Locate the cell with the specified text and output its (x, y) center coordinate. 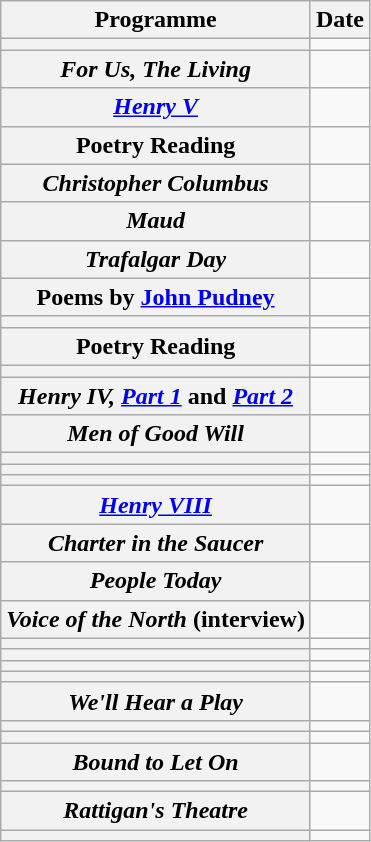
Henry IV, Part 1 and Part 2 (156, 395)
Henry V (156, 107)
Christopher Columbus (156, 183)
People Today (156, 581)
Voice of the North (interview) (156, 619)
Men of Good Will (156, 434)
Trafalgar Day (156, 259)
Henry VIII (156, 505)
Programme (156, 20)
For Us, The Living (156, 69)
Charter in the Saucer (156, 543)
Poems by John Pudney (156, 297)
Maud (156, 221)
Date (340, 20)
We'll Hear a Play (156, 701)
Rattigan's Theatre (156, 811)
Bound to Let On (156, 761)
